Determine the (X, Y) coordinate at the center of the cell enclosing the given text.  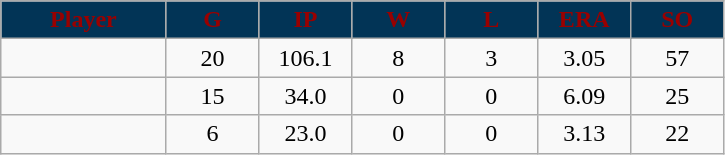
3.13 (584, 134)
25 (678, 96)
G (212, 20)
6.09 (584, 96)
23.0 (306, 134)
20 (212, 58)
W (398, 20)
Player (84, 20)
IP (306, 20)
106.1 (306, 58)
3.05 (584, 58)
57 (678, 58)
SO (678, 20)
15 (212, 96)
8 (398, 58)
ERA (584, 20)
L (492, 20)
34.0 (306, 96)
22 (678, 134)
3 (492, 58)
6 (212, 134)
